Identify which cell holds the provided text, then report its [X, Y] central coordinate. 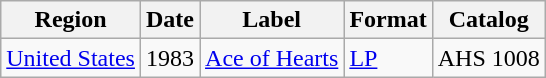
Label [272, 20]
Region [71, 20]
AHS 1008 [488, 58]
Format [388, 20]
United States [71, 58]
Date [170, 20]
Catalog [488, 20]
1983 [170, 58]
Ace of Hearts [272, 58]
LP [388, 58]
